Provide the (X, Y) coordinate of the cell's center where the given text is located.  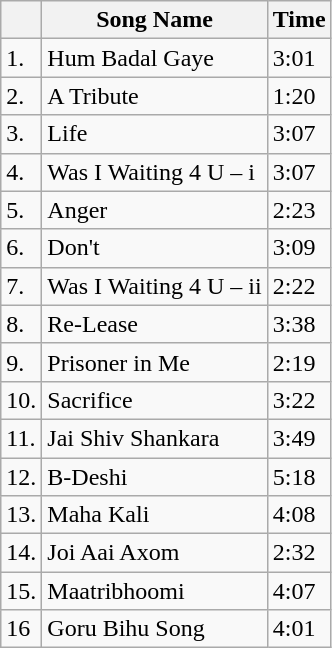
Goru Bihu Song (154, 629)
4:07 (299, 591)
3:09 (299, 248)
2. (22, 96)
Jai Shiv Shankara (154, 438)
5:18 (299, 477)
Joi Aai Axom (154, 553)
3. (22, 134)
2:32 (299, 553)
Sacrifice (154, 400)
Re-Lease (154, 324)
3:01 (299, 58)
Don't (154, 248)
11. (22, 438)
Maatribhoomi (154, 591)
4:01 (299, 629)
4. (22, 172)
2:19 (299, 362)
Time (299, 20)
12. (22, 477)
Hum Badal Gaye (154, 58)
6. (22, 248)
Life (154, 134)
15. (22, 591)
10. (22, 400)
3:38 (299, 324)
Song Name (154, 20)
Was I Waiting 4 U – ii (154, 286)
14. (22, 553)
9. (22, 362)
1. (22, 58)
B-Deshi (154, 477)
A Tribute (154, 96)
4:08 (299, 515)
Was I Waiting 4 U – i (154, 172)
2:22 (299, 286)
5. (22, 210)
3:49 (299, 438)
16 (22, 629)
7. (22, 286)
Anger (154, 210)
1:20 (299, 96)
2:23 (299, 210)
3:22 (299, 400)
13. (22, 515)
Maha Kali (154, 515)
Prisoner in Me (154, 362)
8. (22, 324)
